Provide the [X, Y] coordinate of the cell's center where the given text is located.  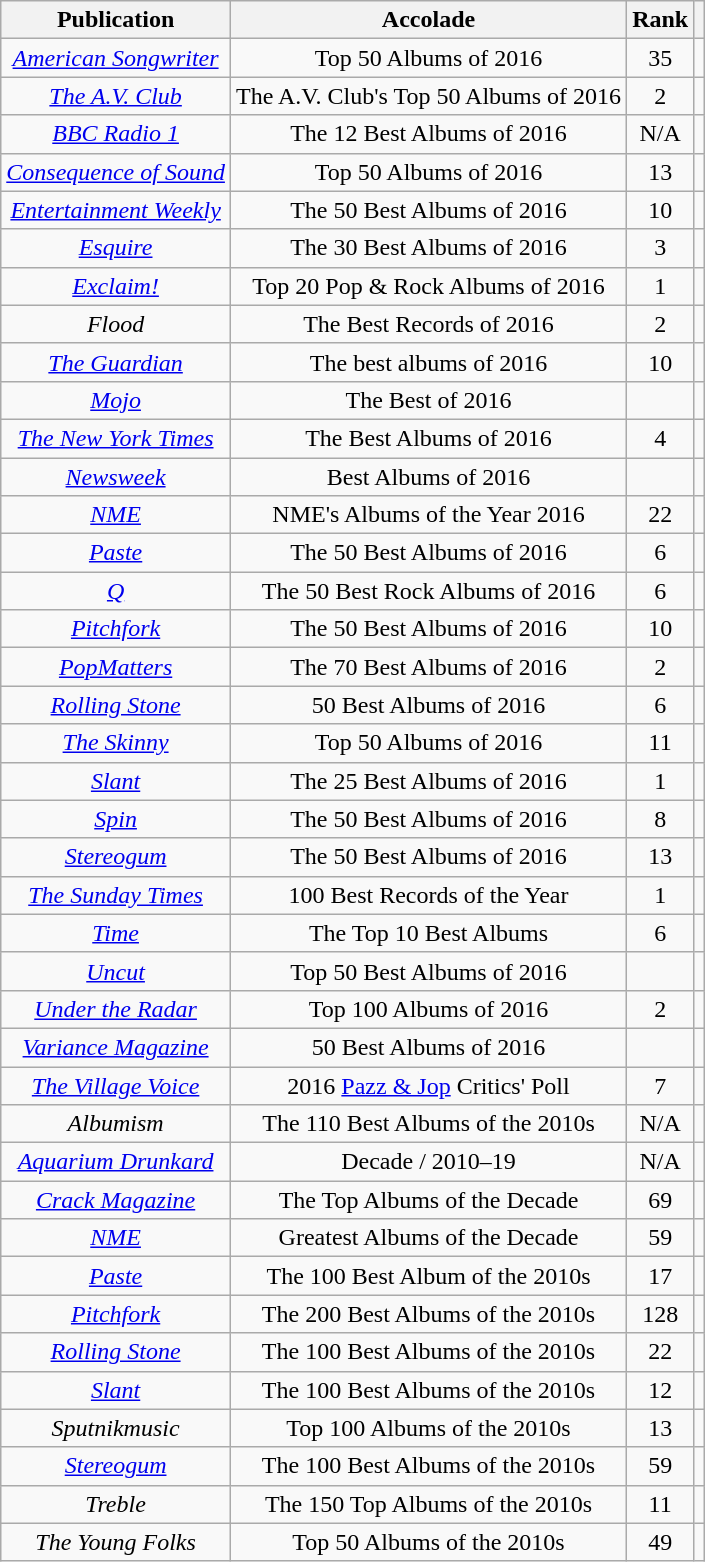
17 [660, 1276]
Q [116, 591]
49 [660, 1542]
Top 50 Albums of the 2010s [428, 1542]
Top 100 Albums of 2016 [428, 1009]
The Top 10 Best Albums [428, 933]
Albumism [116, 1124]
The Guardian [116, 362]
Time [116, 933]
BBC Radio 1 [116, 134]
The Top Albums of the Decade [428, 1200]
The Young Folks [116, 1542]
The 25 Best Albums of 2016 [428, 781]
35 [660, 58]
8 [660, 819]
Greatest Albums of the Decade [428, 1238]
Variance Magazine [116, 1047]
The 150 Top Albums of the 2010s [428, 1504]
Accolade [428, 20]
Treble [116, 1504]
The 30 Best Albums of 2016 [428, 248]
Esquire [116, 248]
128 [660, 1314]
The Best of 2016 [428, 400]
The New York Times [116, 438]
The Best Albums of 2016 [428, 438]
100 Best Records of the Year [428, 895]
Decade / 2010–19 [428, 1162]
Newsweek [116, 477]
Top 100 Albums of the 2010s [428, 1428]
7 [660, 1085]
Aquarium Drunkard [116, 1162]
The Village Voice [116, 1085]
Mojo [116, 400]
Exclaim! [116, 286]
Top 50 Best Albums of 2016 [428, 971]
The best albums of 2016 [428, 362]
Best Albums of 2016 [428, 477]
12 [660, 1390]
The 110 Best Albums of the 2010s [428, 1124]
The 70 Best Albums of 2016 [428, 667]
Top 20 Pop & Rock Albums of 2016 [428, 286]
The 100 Best Album of the 2010s [428, 1276]
The Skinny [116, 743]
The 50 Best Rock Albums of 2016 [428, 591]
Uncut [116, 971]
Entertainment Weekly [116, 210]
Sputnikmusic [116, 1428]
PopMatters [116, 667]
Spin [116, 819]
Rank [660, 20]
The Best Records of 2016 [428, 324]
69 [660, 1200]
The A.V. Club [116, 96]
American Songwriter [116, 58]
The Sunday Times [116, 895]
The 12 Best Albums of 2016 [428, 134]
2016 Pazz & Jop Critics' Poll [428, 1085]
The A.V. Club's Top 50 Albums of 2016 [428, 96]
NME's Albums of the Year 2016 [428, 515]
3 [660, 248]
Consequence of Sound [116, 172]
Under the Radar [116, 1009]
Flood [116, 324]
The 200 Best Albums of the 2010s [428, 1314]
4 [660, 438]
Crack Magazine [116, 1200]
Publication [116, 20]
